Extract the [X, Y] coordinate from the center of the cell holding the provided text.  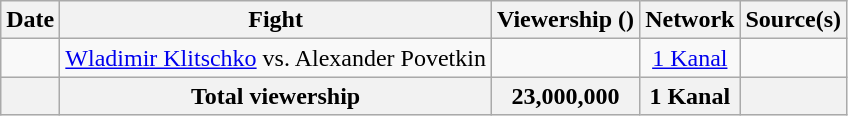
Fight [276, 20]
Wladimir Klitschko vs. Alexander Povetkin [276, 58]
Source(s) [794, 20]
Date [30, 20]
Network [690, 20]
23,000,000 [565, 96]
Viewership () [565, 20]
Total viewership [276, 96]
